Provide the (X, Y) coordinate of the cell's center where the given text is located.  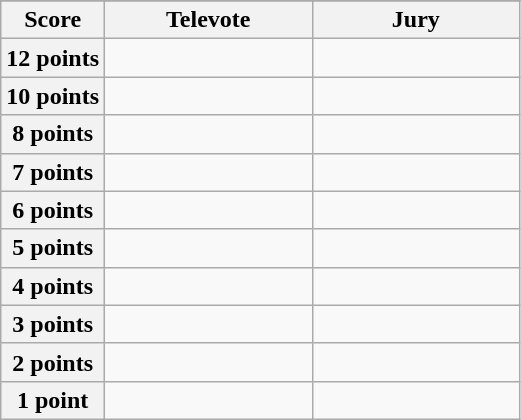
12 points (53, 58)
6 points (53, 210)
2 points (53, 362)
8 points (53, 134)
4 points (53, 286)
5 points (53, 248)
3 points (53, 324)
Score (53, 20)
7 points (53, 172)
Jury (416, 20)
10 points (53, 96)
1 point (53, 400)
Televote (209, 20)
